Output the [X, Y] coordinate of the center of the cell containing the given text.  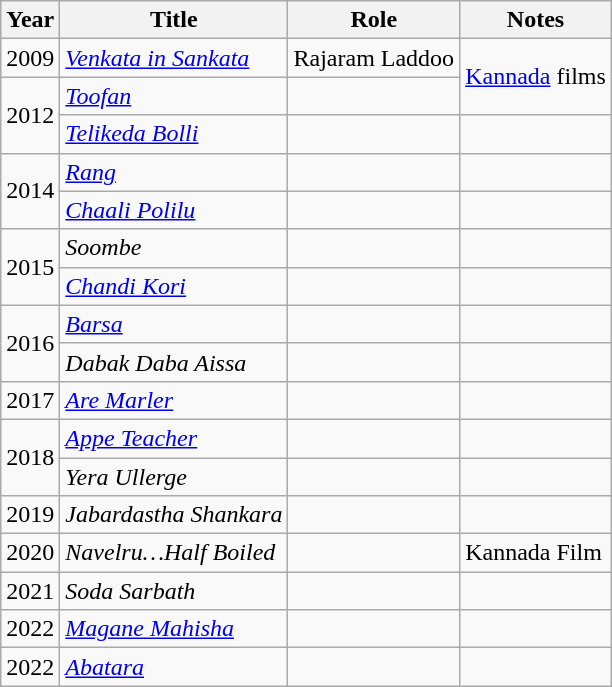
Abatara [174, 667]
Chandi Kori [174, 286]
Yera Ullerge [174, 477]
2009 [30, 58]
Role [374, 20]
Jabardastha Shankara [174, 515]
2018 [30, 457]
Year [30, 20]
2019 [30, 515]
Appe Teacher [174, 438]
Soombe [174, 248]
Dabak Daba Aissa [174, 362]
Navelru…Half Boiled [174, 553]
2017 [30, 400]
Notes [536, 20]
Are Marler [174, 400]
Magane Mahisha [174, 629]
Venkata in Sankata [174, 58]
Rang [174, 172]
2020 [30, 553]
Chaali Polilu [174, 210]
2012 [30, 115]
Telikeda Bolli [174, 134]
2014 [30, 191]
Rajaram Laddoo [374, 58]
Soda Sarbath [174, 591]
Kannada films [536, 77]
2016 [30, 343]
Barsa [174, 324]
2015 [30, 267]
Title [174, 20]
Toofan [174, 96]
Kannada Film [536, 553]
2021 [30, 591]
